Return the (X, Y) coordinate for the center point of the cell that contains the specified text.  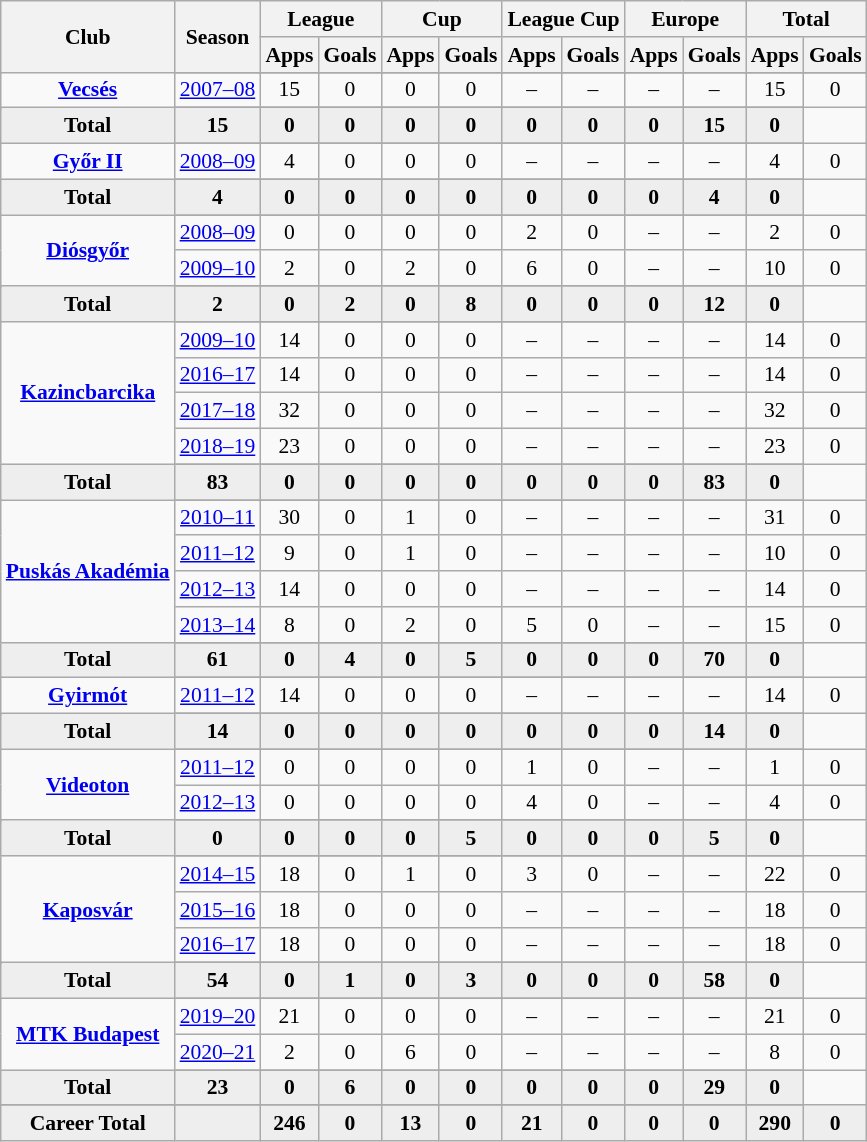
League Cup (563, 19)
MTK Budapest (88, 1034)
Kaposvár (88, 910)
2019–20 (218, 1017)
22 (775, 874)
2015–16 (218, 910)
9 (289, 554)
2013–14 (218, 625)
2007–08 (218, 90)
Season (218, 36)
Gyirmót (88, 696)
61 (218, 660)
Cup (442, 19)
2010–11 (218, 518)
Győr II (88, 162)
2020–21 (218, 1052)
Vecsés (88, 90)
Videoton (88, 784)
2014–15 (218, 874)
Europe (686, 19)
70 (714, 660)
Diósgyőr (88, 250)
31 (775, 518)
Puskás Akadémia (88, 571)
2017–18 (218, 411)
2018–19 (218, 447)
Career Total (88, 1124)
246 (289, 1124)
Club (88, 36)
54 (218, 981)
13 (410, 1124)
Kazincbarcika (88, 393)
58 (714, 981)
12 (714, 304)
290 (775, 1124)
League (320, 19)
30 (289, 518)
29 (714, 1088)
